Return the [x, y] coordinate for the center point of the cell that contains the specified text.  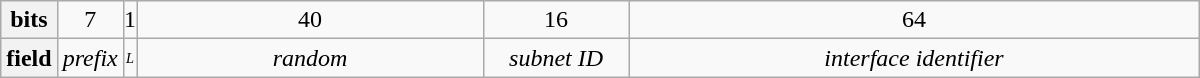
L [130, 58]
interface identifier [914, 58]
1 [130, 20]
prefix [90, 58]
40 [310, 20]
7 [90, 20]
16 [556, 20]
64 [914, 20]
random [310, 58]
subnet ID [556, 58]
field [29, 58]
bits [29, 20]
